Provide the (x, y) coordinate of the cell's center where the given text is located.  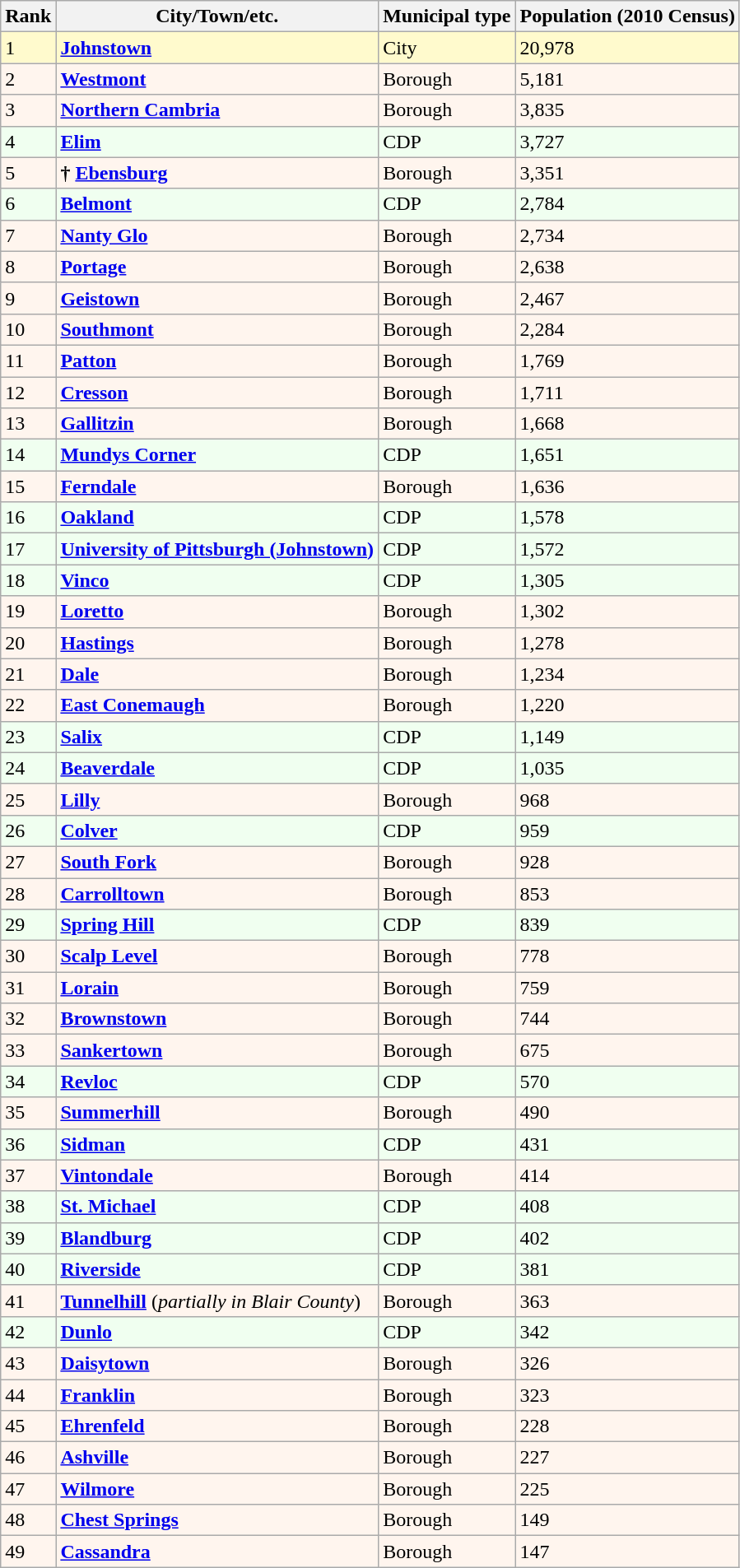
3,351 (627, 173)
33 (28, 1050)
21 (28, 674)
18 (28, 580)
Hastings (217, 643)
Cresson (217, 393)
Municipal type (447, 16)
Vinco (217, 580)
Ashville (217, 1458)
42 (28, 1332)
323 (627, 1395)
1,234 (627, 674)
48 (28, 1520)
1,711 (627, 393)
Wilmore (217, 1489)
City (447, 48)
40 (28, 1269)
44 (28, 1395)
Gallitzin (217, 424)
5 (28, 173)
Oakland (217, 518)
Northern Cambria (217, 110)
20,978 (627, 48)
1 (28, 48)
1,278 (627, 643)
959 (627, 831)
14 (28, 455)
968 (627, 799)
1,572 (627, 549)
Brownstown (217, 1019)
19 (28, 612)
47 (28, 1489)
570 (627, 1082)
Tunnelhill (partially in Blair County) (217, 1300)
928 (627, 862)
2,467 (627, 298)
Westmont (217, 79)
23 (28, 737)
31 (28, 988)
Population (2010 Census) (627, 16)
Patton (217, 361)
149 (627, 1520)
Mundys Corner (217, 455)
† Ebensburg (217, 173)
13 (28, 424)
490 (627, 1113)
Spring Hill (217, 925)
43 (28, 1363)
11 (28, 361)
City/Town/etc. (217, 16)
1,668 (627, 424)
15 (28, 486)
Ferndale (217, 486)
Carrolltown (217, 893)
2,734 (627, 235)
22 (28, 705)
38 (28, 1207)
27 (28, 862)
Daisytown (217, 1363)
431 (627, 1144)
342 (627, 1332)
Summerhill (217, 1113)
37 (28, 1175)
49 (28, 1552)
5,181 (627, 79)
Scalp Level (217, 956)
Revloc (217, 1082)
1,636 (627, 486)
East Conemaugh (217, 705)
South Fork (217, 862)
10 (28, 329)
326 (627, 1363)
16 (28, 518)
34 (28, 1082)
1,220 (627, 705)
45 (28, 1426)
Vintondale (217, 1175)
Beaverdale (217, 768)
1,769 (627, 361)
Elim (217, 142)
228 (627, 1426)
Dunlo (217, 1332)
227 (627, 1458)
Lilly (217, 799)
Dale (217, 674)
2,638 (627, 267)
30 (28, 956)
414 (627, 1175)
35 (28, 1113)
675 (627, 1050)
41 (28, 1300)
7 (28, 235)
Nanty Glo (217, 235)
Cassandra (217, 1552)
3,727 (627, 142)
1,578 (627, 518)
Belmont (217, 204)
3,835 (627, 110)
6 (28, 204)
2,784 (627, 204)
17 (28, 549)
Franklin (217, 1395)
Ehrenfeld (217, 1426)
Geistown (217, 298)
Rank (28, 16)
853 (627, 893)
1,302 (627, 612)
Loretto (217, 612)
Lorain (217, 988)
1,651 (627, 455)
Sankertown (217, 1050)
Colver (217, 831)
363 (627, 1300)
Blandburg (217, 1238)
9 (28, 298)
Chest Springs (217, 1520)
Salix (217, 737)
2 (28, 79)
1,149 (627, 737)
12 (28, 393)
744 (627, 1019)
St. Michael (217, 1207)
147 (627, 1552)
32 (28, 1019)
778 (627, 956)
26 (28, 831)
8 (28, 267)
Riverside (217, 1269)
408 (627, 1207)
29 (28, 925)
39 (28, 1238)
Johnstown (217, 48)
Portage (217, 267)
University of Pittsburgh (Johnstown) (217, 549)
1,035 (627, 768)
4 (28, 142)
46 (28, 1458)
402 (627, 1238)
839 (627, 925)
28 (28, 893)
225 (627, 1489)
24 (28, 768)
1,305 (627, 580)
Sidman (217, 1144)
25 (28, 799)
Southmont (217, 329)
759 (627, 988)
3 (28, 110)
20 (28, 643)
36 (28, 1144)
2,284 (627, 329)
381 (627, 1269)
